Extract the (X, Y) coordinate from the center of the cell holding the provided text.  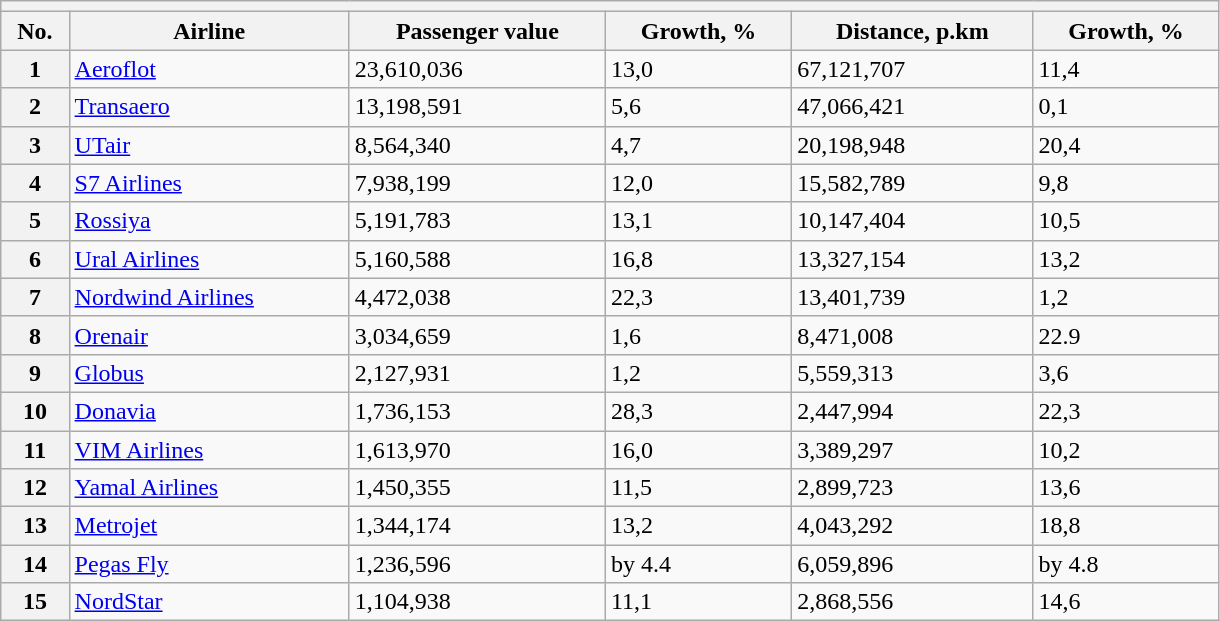
11,1 (698, 602)
11,4 (1126, 69)
Globus (209, 373)
5,191,783 (477, 221)
13,327,154 (912, 259)
6,059,896 (912, 564)
Orenair (209, 335)
1,236,596 (477, 564)
2,899,723 (912, 488)
4 (35, 183)
2,447,994 (912, 411)
2,127,931 (477, 373)
12 (35, 488)
2 (35, 107)
Passenger value (477, 31)
Pegas Fly (209, 564)
13 (35, 526)
No. (35, 31)
Metrojet (209, 526)
1,344,174 (477, 526)
4,7 (698, 145)
Transaero (209, 107)
20,4 (1126, 145)
10 (35, 411)
20,198,948 (912, 145)
1,104,938 (477, 602)
16,0 (698, 449)
1,6 (698, 335)
14,6 (1126, 602)
Airline (209, 31)
47,066,421 (912, 107)
7,938,199 (477, 183)
S7 Airlines (209, 183)
UTair (209, 145)
NordStar (209, 602)
8,471,008 (912, 335)
13,6 (1126, 488)
14 (35, 564)
10,147,404 (912, 221)
3,6 (1126, 373)
by 4.4 (698, 564)
10,5 (1126, 221)
22.9 (1126, 335)
Yamal Airlines (209, 488)
28,3 (698, 411)
VIM Airlines (209, 449)
18,8 (1126, 526)
1,450,355 (477, 488)
67,121,707 (912, 69)
5,559,313 (912, 373)
15 (35, 602)
6 (35, 259)
13,401,739 (912, 297)
Aeroflot (209, 69)
13,198,591 (477, 107)
2,868,556 (912, 602)
23,610,036 (477, 69)
3,034,659 (477, 335)
by 4.8 (1126, 564)
1 (35, 69)
Ural Airlines (209, 259)
0,1 (1126, 107)
13,0 (698, 69)
Rossiya (209, 221)
8 (35, 335)
8,564,340 (477, 145)
9,8 (1126, 183)
4,043,292 (912, 526)
Distance, p.km (912, 31)
3,389,297 (912, 449)
11,5 (698, 488)
5,160,588 (477, 259)
16,8 (698, 259)
3 (35, 145)
Donavia (209, 411)
4,472,038 (477, 297)
15,582,789 (912, 183)
Nordwind Airlines (209, 297)
1,736,153 (477, 411)
12,0 (698, 183)
10,2 (1126, 449)
11 (35, 449)
5 (35, 221)
5,6 (698, 107)
13,1 (698, 221)
9 (35, 373)
7 (35, 297)
1,613,970 (477, 449)
